Locate the cell with the specified text and output its [X, Y] center coordinate. 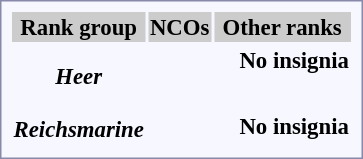
Heer [78, 76]
Reichsmarine [78, 129]
Other ranks [282, 27]
Rank group [78, 27]
NCOs [180, 27]
